Return the (X, Y) coordinate for the center point of the cell that contains the specified text.  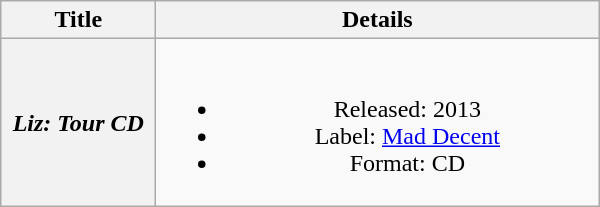
Released: 2013Label: Mad DecentFormat: CD (378, 122)
Title (78, 20)
Details (378, 20)
Liz: Tour CD (78, 122)
